Capture the cell that displays the provided text and extract its (X, Y) central coordinate. 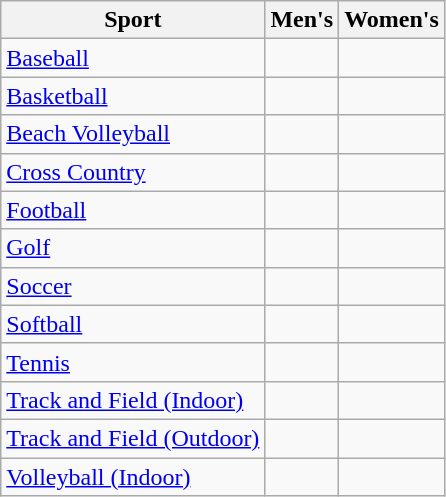
Men's (302, 20)
Track and Field (Indoor) (133, 400)
Sport (133, 20)
Golf (133, 248)
Beach Volleyball (133, 134)
Football (133, 210)
Basketball (133, 96)
Tennis (133, 362)
Softball (133, 324)
Baseball (133, 58)
Volleyball (Indoor) (133, 477)
Women's (392, 20)
Cross Country (133, 172)
Soccer (133, 286)
Track and Field (Outdoor) (133, 438)
